Return (x, y) of the center of cell containing provided text 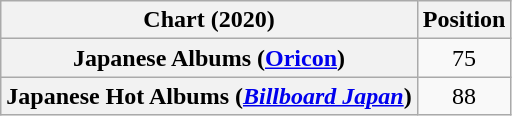
75 (464, 58)
Japanese Hot Albums (Billboard Japan) (209, 96)
Chart (2020) (209, 20)
Position (464, 20)
Japanese Albums (Oricon) (209, 58)
88 (464, 96)
